Determine the [X, Y] coordinate at the center of the cell enclosing the given text.  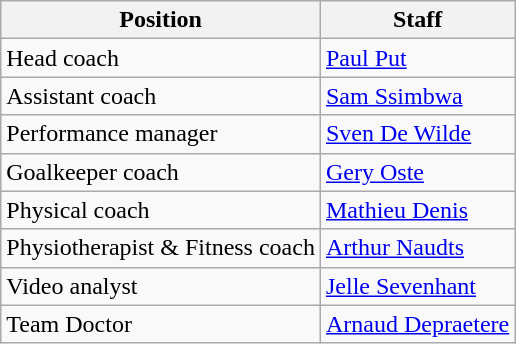
Team Doctor [161, 324]
Gery Oste [417, 172]
Jelle Sevenhant [417, 286]
Arthur Naudts [417, 248]
Sam Ssimbwa [417, 96]
Video analyst [161, 286]
Head coach [161, 58]
Position [161, 20]
Performance manager [161, 134]
Physiotherapist & Fitness coach [161, 248]
Mathieu Denis [417, 210]
Staff [417, 20]
Arnaud Depraetere [417, 324]
Physical coach [161, 210]
Paul Put [417, 58]
Assistant coach [161, 96]
Goalkeeper coach [161, 172]
Sven De Wilde [417, 134]
